Extract the (x, y) coordinate from the center of the cell holding the provided text.  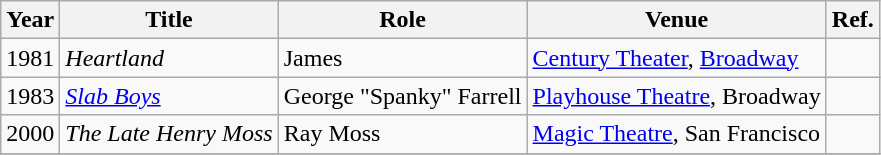
Century Theater, Broadway (676, 58)
2000 (30, 134)
Slab Boys (169, 96)
Ref. (852, 20)
Magic Theatre, San Francisco (676, 134)
Heartland (169, 58)
1981 (30, 58)
George "Spanky" Farrell (402, 96)
Ray Moss (402, 134)
Year (30, 20)
Venue (676, 20)
Title (169, 20)
1983 (30, 96)
Playhouse Theatre, Broadway (676, 96)
The Late Henry Moss (169, 134)
James (402, 58)
Role (402, 20)
